Return the (X, Y) coordinate for the center point of the cell that contains the specified text.  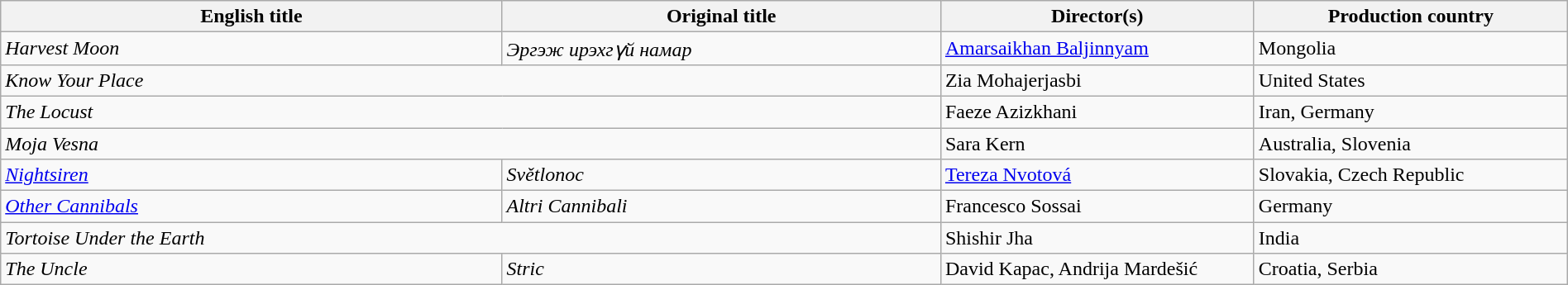
Mongolia (1411, 49)
Stric (721, 269)
Tereza Nvotová (1097, 175)
David Kapac, Andrija Mardešić (1097, 269)
United States (1411, 80)
Amarsaikhan Baljinnyam (1097, 49)
Altri Cannibali (721, 207)
Original title (721, 17)
Эргэж ирэхгүй намар (721, 49)
Croatia, Serbia (1411, 269)
Director(s) (1097, 17)
The Locust (471, 112)
Shishir Jha (1097, 238)
Francesco Sossai (1097, 207)
Harvest Moon (251, 49)
India (1411, 238)
Iran, Germany (1411, 112)
Other Cannibals (251, 207)
Světlonoc (721, 175)
Australia, Slovenia (1411, 143)
Faeze Azizkhani (1097, 112)
Moja Vesna (471, 143)
Sara Kern (1097, 143)
Slovakia, Czech Republic (1411, 175)
The Uncle (251, 269)
Zia Mohajerjasbi (1097, 80)
Tortoise Under the Earth (471, 238)
English title (251, 17)
Germany (1411, 207)
Nightsiren (251, 175)
Know Your Place (471, 80)
Production country (1411, 17)
